Return (X, Y) of the center of cell containing provided text 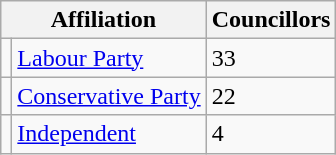
Councillors (271, 20)
Conservative Party (109, 96)
Labour Party (109, 58)
33 (271, 58)
Independent (109, 134)
22 (271, 96)
4 (271, 134)
Affiliation (104, 20)
